Extract the [X, Y] coordinate from the center of the cell holding the provided text.  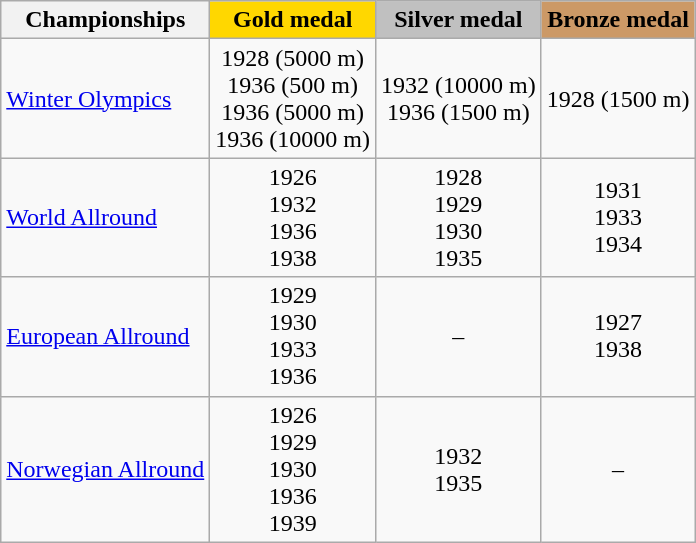
Silver medal [459, 20]
World Allround [106, 218]
European Allround [106, 336]
1926 1932 1936 1938 [293, 218]
1928 1929 1930 1935 [459, 218]
Gold medal [293, 20]
1927 1938 [618, 336]
1932 (10000 m) 1936 (1500 m) [459, 98]
Championships [106, 20]
Norwegian Allround [106, 469]
1928 (1500 m) [618, 98]
1929 1930 1933 1936 [293, 336]
1931 1933 1934 [618, 218]
Bronze medal [618, 20]
1926 1929 1930 1936 1939 [293, 469]
1932 1935 [459, 469]
1928 (5000 m) 1936 (500 m) 1936 (5000 m) 1936 (10000 m) [293, 98]
Winter Olympics [106, 98]
